Return (x, y) of the center of cell containing provided text 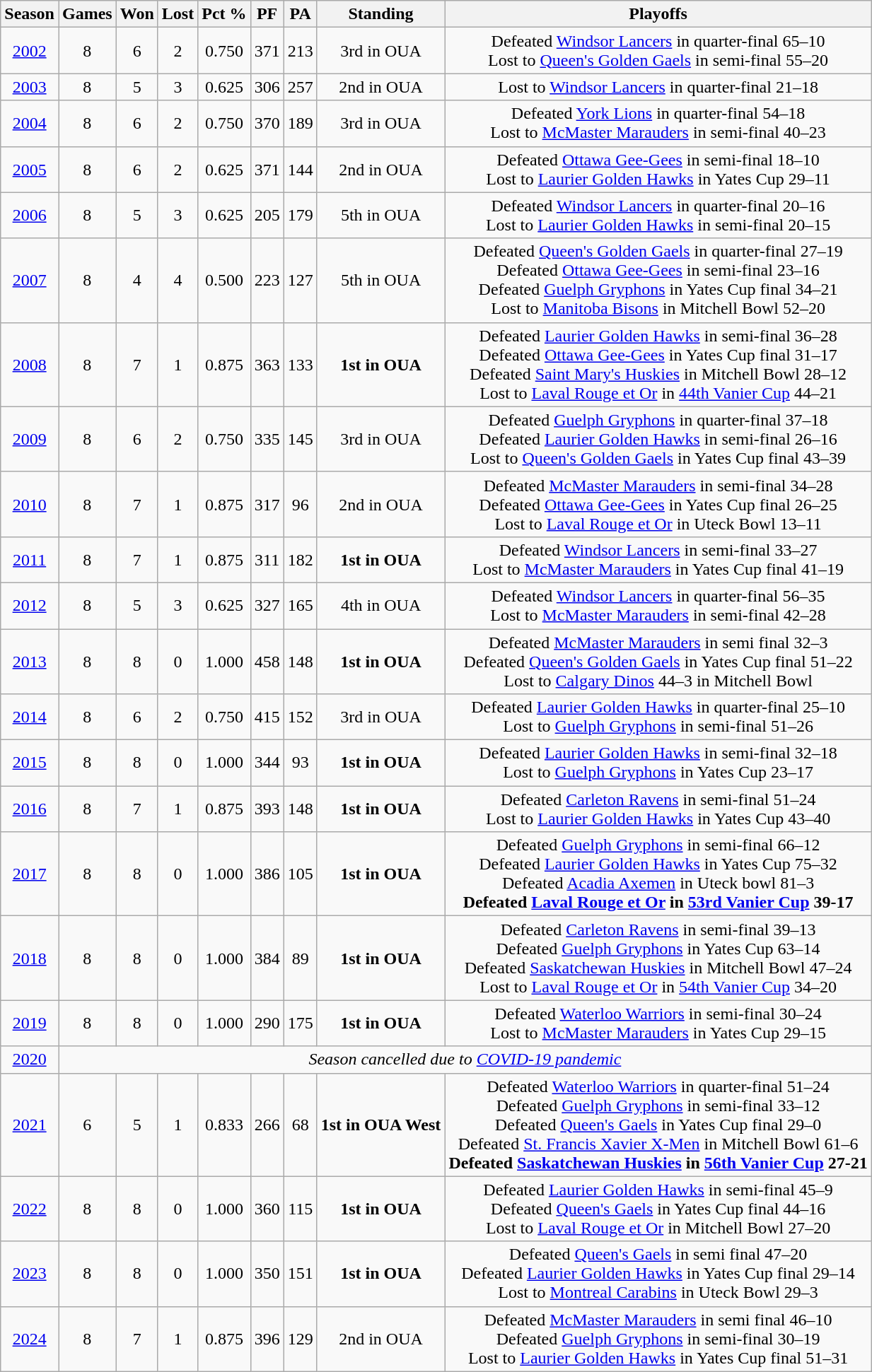
393 (267, 809)
Defeated Carleton Ravens in semi-final 51–24Lost to Laurier Golden Hawks in Yates Cup 43–40 (658, 809)
2020 (30, 1060)
2004 (30, 123)
145 (300, 439)
370 (267, 123)
386 (267, 874)
2010 (30, 504)
Lost (178, 14)
205 (267, 215)
2011 (30, 560)
Defeated Waterloo Warriors in semi-final 30–24Lost to McMaster Marauders in Yates Cup 29–15 (658, 1024)
89 (300, 958)
335 (267, 439)
2013 (30, 662)
PF (267, 14)
Defeated Windsor Lancers in quarter-final 65–10Lost to Queen's Golden Gaels in semi-final 55–20 (658, 51)
2018 (30, 958)
290 (267, 1024)
2021 (30, 1125)
2012 (30, 605)
2019 (30, 1024)
2005 (30, 170)
Defeated Windsor Lancers in quarter-final 20–16Lost to Laurier Golden Hawks in semi-final 20–15 (658, 215)
115 (300, 1209)
4th in OUA (380, 605)
PA (300, 14)
Defeated McMaster Marauders in semi final 32–3Defeated Queen's Golden Gaels in Yates Cup final 51–22Lost to Calgary Dinos 44–3 in Mitchell Bowl (658, 662)
Defeated Laurier Golden Hawks in semi-final 32–18Lost to Guelph Gryphons in Yates Cup 23–17 (658, 763)
189 (300, 123)
213 (300, 51)
105 (300, 874)
2023 (30, 1274)
344 (267, 763)
Pct % (224, 14)
Defeated McMaster Marauders in semi-final 34–28Defeated Ottawa Gee-Gees in Yates Cup final 26–25Lost to Laval Rouge et Or in Uteck Bowl 13–11 (658, 504)
Lost to Windsor Lancers in quarter-final 21–18 (658, 87)
152 (300, 717)
127 (300, 280)
350 (267, 1274)
Defeated Laurier Golden Hawks in semi-final 45–9Defeated Queen's Gaels in Yates Cup final 44–16Lost to Laval Rouge et Or in Mitchell Bowl 27–20 (658, 1209)
2016 (30, 809)
Season cancelled due to COVID-19 pandemic (465, 1060)
151 (300, 1274)
306 (267, 87)
257 (300, 87)
2015 (30, 763)
Defeated Windsor Lancers in semi-final 33–27Lost to McMaster Marauders in Yates Cup final 41–19 (658, 560)
Playoffs (658, 14)
165 (300, 605)
266 (267, 1125)
360 (267, 1209)
1st in OUA West (380, 1125)
2007 (30, 280)
363 (267, 365)
2014 (30, 717)
2017 (30, 874)
Season (30, 14)
93 (300, 763)
327 (267, 605)
Defeated Guelph Gryphons in quarter-final 37–18Defeated Laurier Golden Hawks in semi-final 26–16Lost to Queen's Golden Gaels in Yates Cup final 43–39 (658, 439)
2003 (30, 87)
Defeated York Lions in quarter-final 54–18Lost to McMaster Marauders in semi-final 40–23 (658, 123)
311 (267, 560)
2006 (30, 215)
458 (267, 662)
223 (267, 280)
384 (267, 958)
Defeated Queen's Gaels in semi final 47–20 Defeated Laurier Golden Hawks in Yates Cup final 29–14Lost to Montreal Carabins in Uteck Bowl 29–3 (658, 1274)
396 (267, 1339)
2002 (30, 51)
2008 (30, 365)
415 (267, 717)
133 (300, 365)
Standing (380, 14)
144 (300, 170)
Defeated McMaster Marauders in semi final 46–10Defeated Guelph Gryphons in semi-final 30–19Lost to Laurier Golden Hawks in Yates Cup final 51–31 (658, 1339)
2024 (30, 1339)
0.833 (224, 1125)
182 (300, 560)
129 (300, 1339)
2022 (30, 1209)
0.500 (224, 280)
Games (87, 14)
68 (300, 1125)
179 (300, 215)
96 (300, 504)
317 (267, 504)
Defeated Windsor Lancers in quarter-final 56–35Lost to McMaster Marauders in semi-final 42–28 (658, 605)
2009 (30, 439)
175 (300, 1024)
Defeated Ottawa Gee-Gees in semi-final 18–10Lost to Laurier Golden Hawks in Yates Cup 29–11 (658, 170)
Defeated Laurier Golden Hawks in quarter-final 25–10Lost to Guelph Gryphons in semi-final 51–26 (658, 717)
Won (137, 14)
